Determine the (x, y) coordinate at the center of the cell enclosing the given text.  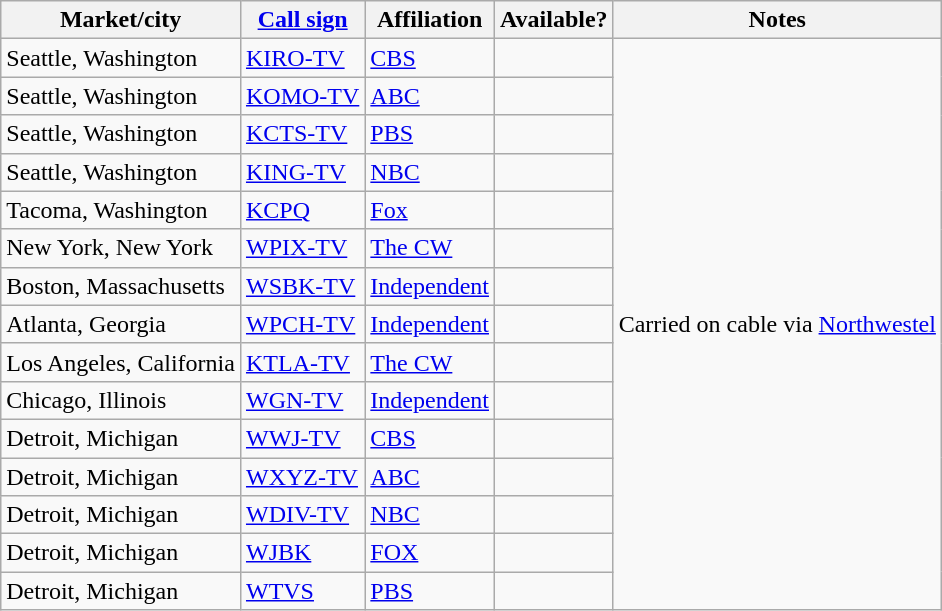
KCTS-TV (302, 134)
Tacoma, Washington (121, 210)
WXYZ-TV (302, 477)
WTVS (302, 591)
KIRO-TV (302, 58)
WGN-TV (302, 400)
New York, New York (121, 248)
WDIV-TV (302, 515)
KOMO-TV (302, 96)
Los Angeles, California (121, 362)
WPCH-TV (302, 324)
Fox (430, 210)
KCPQ (302, 210)
Available? (554, 20)
Boston, Massachusetts (121, 286)
Carried on cable via Northwestel (777, 324)
Market/city (121, 20)
KING-TV (302, 172)
Call sign (302, 20)
KTLA-TV (302, 362)
WPIX-TV (302, 248)
Notes (777, 20)
WSBK-TV (302, 286)
WJBK (302, 553)
FOX (430, 553)
Chicago, Illinois (121, 400)
Affiliation (430, 20)
Atlanta, Georgia (121, 324)
WWJ-TV (302, 438)
